Capture the cell that displays the provided text and extract its (X, Y) central coordinate. 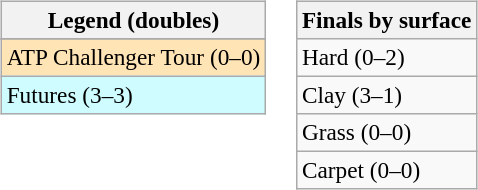
ATP Challenger Tour (0–0) (133, 57)
Clay (3–1) (387, 95)
Carpet (0–0) (387, 171)
Grass (0–0) (387, 133)
Finals by surface (387, 20)
Hard (0–2) (387, 57)
Futures (3–3) (133, 95)
Legend (doubles) (133, 20)
